Provide the (X, Y) coordinate of the cell's center where the given text is located.  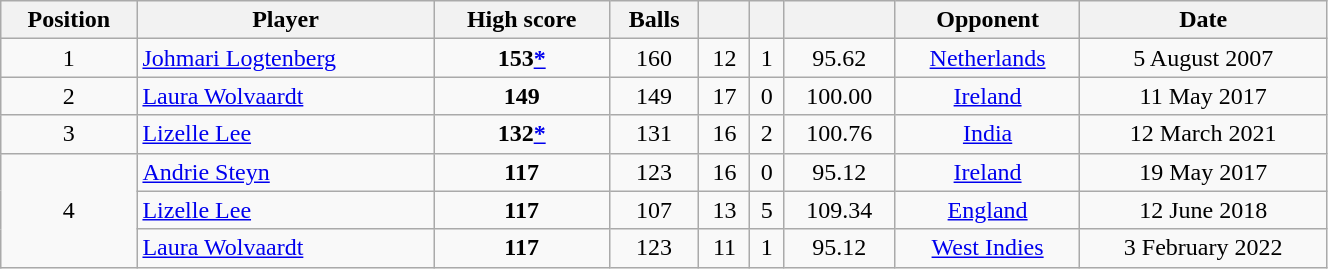
Opponent (988, 20)
160 (654, 58)
5 August 2007 (1204, 58)
Date (1204, 20)
3 (69, 134)
West Indies (988, 248)
95.62 (839, 58)
Position (69, 20)
Johmari Logtenberg (286, 58)
131 (654, 134)
19 May 2017 (1204, 172)
17 (724, 96)
12 (724, 58)
England (988, 210)
India (988, 134)
High score (522, 20)
132* (522, 134)
3 February 2022 (1204, 248)
13 (724, 210)
11 (724, 248)
153* (522, 58)
4 (69, 210)
Netherlands (988, 58)
Player (286, 20)
109.34 (839, 210)
Balls (654, 20)
5 (766, 210)
12 June 2018 (1204, 210)
100.00 (839, 96)
12 March 2021 (1204, 134)
11 May 2017 (1204, 96)
Andrie Steyn (286, 172)
100.76 (839, 134)
107 (654, 210)
